Detect which cell encompasses the target text, then output its (x, y) center coordinate. 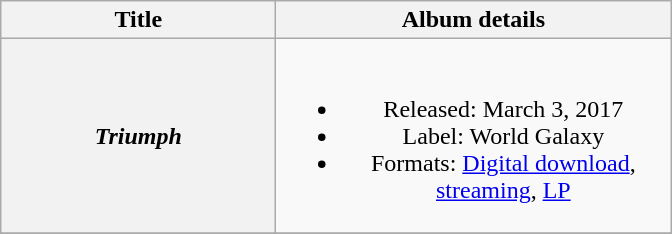
Album details (474, 20)
Title (138, 20)
Released: March 3, 2017Label: World GalaxyFormats: Digital download, streaming, LP (474, 136)
Triumph (138, 136)
